From the cell containing the given text, extract its center point as [x, y] coordinate. 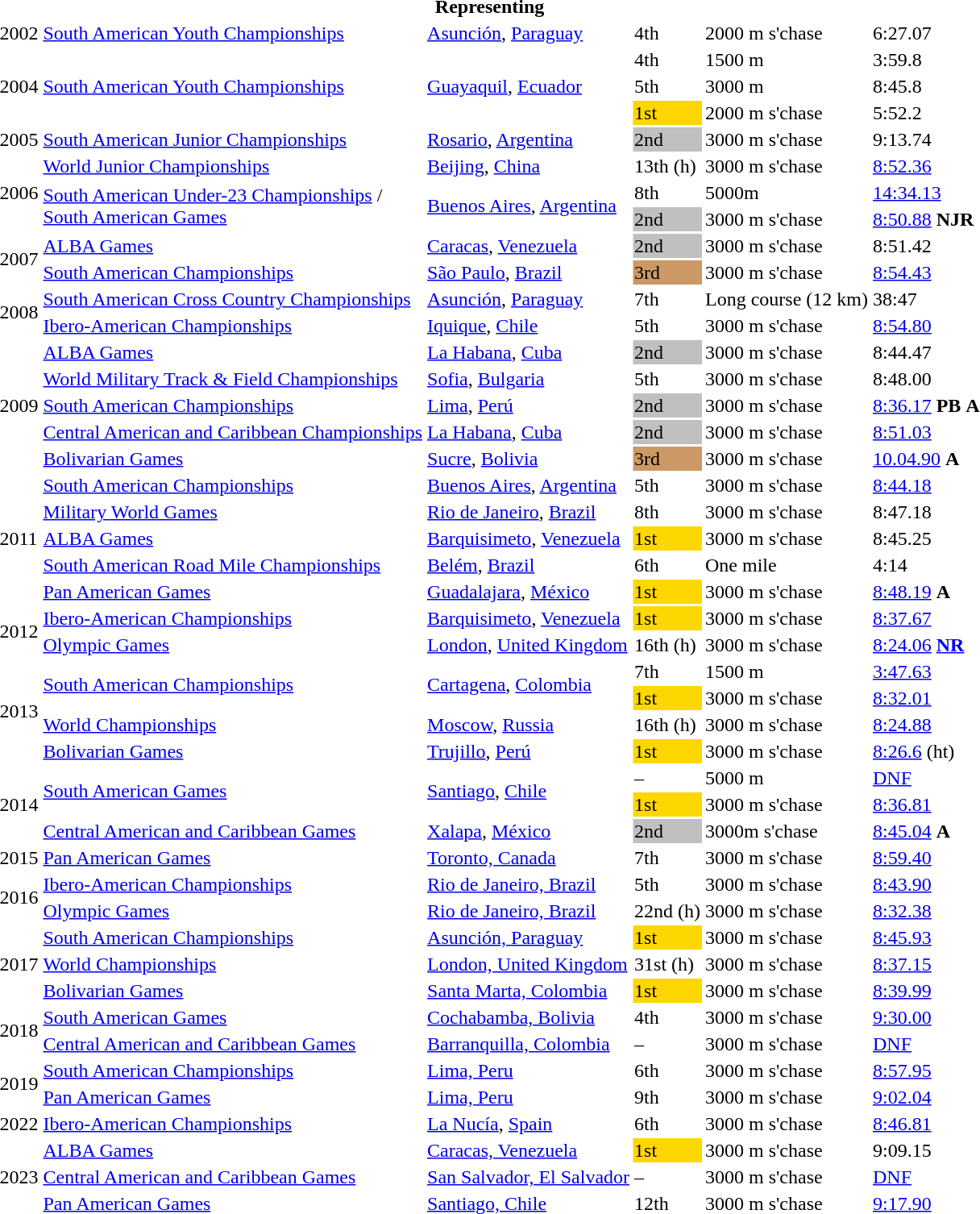
World Junior Championships [233, 166]
Long course (12 km) [787, 299]
Iquique, Chile [529, 326]
5000 m [787, 778]
Belém, Brazil [529, 565]
Sofia, Bulgaria [529, 379]
3000 m [787, 86]
Rosario, Argentina [529, 139]
World Military Track & Field Championships [233, 379]
3000m s'chase [787, 831]
Xalapa, México [529, 831]
South American Cross Country Championships [233, 299]
Santa Marta, Colombia [529, 991]
Moscow, Russia [529, 725]
Cochabamba, Bolivia [529, 1017]
Sucre, Bolivia [529, 459]
9th [667, 1097]
Beijing, China [529, 166]
La Nucía, Spain [529, 1124]
Military World Games [233, 512]
22nd (h) [667, 911]
South American Junior Championships [233, 139]
31st (h) [667, 964]
Cartagena, Colombia [529, 685]
South American Road Mile Championships [233, 565]
San Salvador, El Salvador [529, 1177]
Lima, Perú [529, 405]
South American Under-23 Championships / South American Games [233, 206]
Guadalajara, México [529, 592]
Toronto, Canada [529, 858]
13th (h) [667, 166]
Santiago, Chile [529, 792]
Trujillo, Perú [529, 751]
Central American and Caribbean Championships [233, 432]
Barranquilla, Colombia [529, 1044]
São Paulo, Brazil [529, 272]
One mile [787, 565]
5000m [787, 193]
Guayaquil, Ecuador [529, 86]
